Output the [x, y] coordinate of the center of the cell containing the given text.  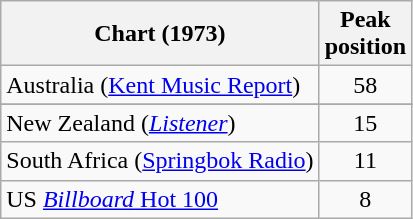
New Zealand (Listener) [160, 123]
US Billboard Hot 100 [160, 199]
South Africa (Springbok Radio) [160, 161]
15 [365, 123]
Peakposition [365, 34]
11 [365, 161]
Australia (Kent Music Report) [160, 85]
58 [365, 85]
Chart (1973) [160, 34]
8 [365, 199]
